Pinpoint the cell where the given text exists, returning its (X, Y) midpoint coordinate. 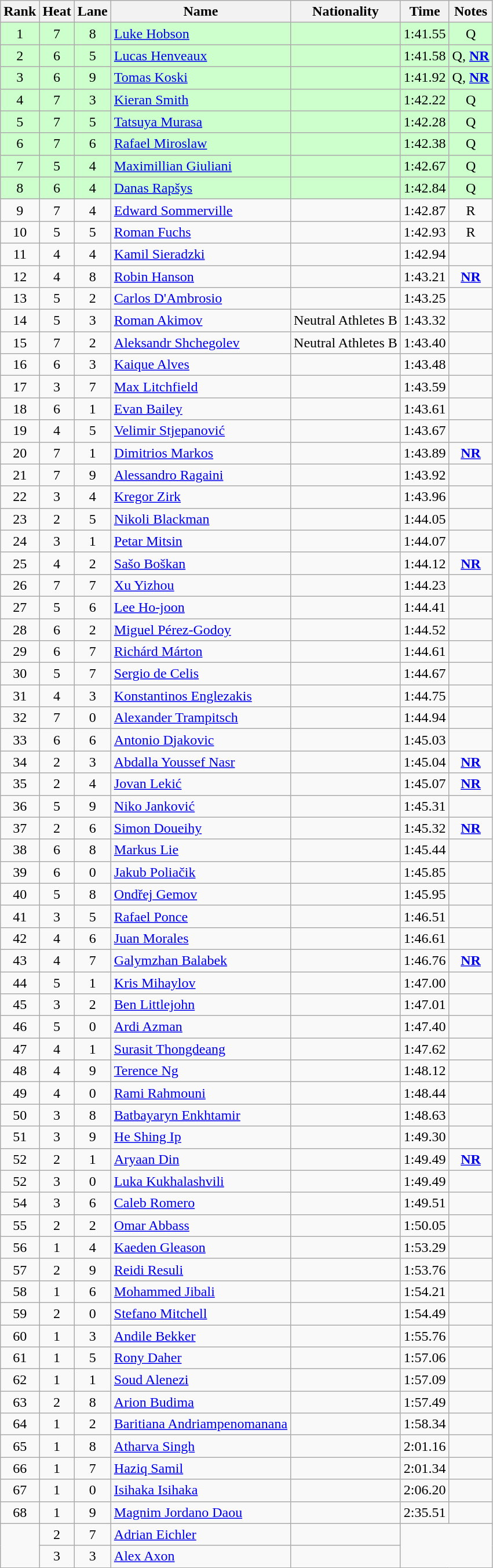
Magnim Jordano Daou (200, 1512)
36 (20, 806)
1:43.92 (425, 475)
12 (20, 277)
1:42.87 (425, 210)
Carlos D'Ambrosio (200, 299)
Markus Lie (200, 850)
1:45.31 (425, 806)
1:44.75 (425, 696)
Evan Bailey (200, 409)
Roman Fuchs (200, 232)
1:57.49 (425, 1402)
1:42.93 (425, 232)
56 (20, 1247)
Surasit Thongdeang (200, 1049)
1:43.48 (425, 365)
1:57.06 (425, 1358)
1:46.51 (425, 916)
Maximillian Giuliani (200, 166)
1:43.59 (425, 387)
48 (20, 1071)
Galymzhan Balabek (200, 960)
Aleksandr Shchegolev (200, 343)
Nationality (346, 12)
2:01.16 (425, 1446)
1:43.67 (425, 431)
1:43.61 (425, 409)
Xu Yizhou (200, 585)
47 (20, 1049)
40 (20, 894)
Rafael Miroslaw (200, 144)
1:44.67 (425, 674)
42 (20, 938)
1:42.22 (425, 100)
Nikoli Blackman (200, 519)
23 (20, 519)
Ondřej Gemov (200, 894)
1:42.94 (425, 254)
21 (20, 475)
1:49.51 (425, 1203)
27 (20, 607)
Kaique Alves (200, 365)
Ardi Azman (200, 1027)
Simon Doueihy (200, 828)
1:47.40 (425, 1027)
38 (20, 850)
1:43.96 (425, 497)
58 (20, 1291)
1:45.85 (425, 872)
Kamil Sieradzki (200, 254)
Soud Alenezi (200, 1380)
66 (20, 1468)
Edward Sommerville (200, 210)
1:41.55 (425, 34)
Jakub Poliačik (200, 872)
14 (20, 321)
1:48.63 (425, 1115)
Andile Bekker (200, 1335)
1:44.12 (425, 563)
Ben Littlejohn (200, 1005)
33 (20, 740)
1:44.05 (425, 519)
45 (20, 1005)
Heat (57, 12)
Antonio Djakovic (200, 740)
Tatsuya Murasa (200, 122)
11 (20, 254)
Kregor Zirk (200, 497)
64 (20, 1424)
17 (20, 387)
32 (20, 718)
1:41.58 (425, 56)
1:54.21 (425, 1291)
Rank (20, 12)
Mohammed Jibali (200, 1291)
1:43.40 (425, 343)
Omar Abbass (200, 1225)
1:47.62 (425, 1049)
Atharva Singh (200, 1446)
22 (20, 497)
Alessandro Ragaini (200, 475)
1:41.92 (425, 78)
Terence Ng (200, 1071)
1:42.84 (425, 188)
41 (20, 916)
1:43.25 (425, 299)
Haziq Samil (200, 1468)
63 (20, 1402)
Velimir Stjepanović (200, 431)
1:57.09 (425, 1380)
Stefano Mitchell (200, 1313)
Notes (470, 12)
Jovan Lekić (200, 784)
68 (20, 1512)
50 (20, 1115)
1:45.03 (425, 740)
1:44.23 (425, 585)
Miguel Pérez-Godoy (200, 629)
Luka Kukhalashvili (200, 1181)
26 (20, 585)
Sašo Boškan (200, 563)
1:46.61 (425, 938)
Rami Rahmouni (200, 1093)
25 (20, 563)
30 (20, 674)
37 (20, 828)
Tomas Koski (200, 78)
Luke Hobson (200, 34)
51 (20, 1137)
65 (20, 1446)
19 (20, 431)
Richárd Márton (200, 652)
1:45.04 (425, 762)
Juan Morales (200, 938)
Kris Mihaylov (200, 983)
1:43.32 (425, 321)
1:46.76 (425, 960)
1:53.76 (425, 1269)
62 (20, 1380)
Konstantinos Englezakis (200, 696)
Adrian Eichler (200, 1534)
1:43.89 (425, 453)
35 (20, 784)
1:53.29 (425, 1247)
Alexander Trampitsch (200, 718)
Lee Ho-joon (200, 607)
29 (20, 652)
1:45.32 (425, 828)
1:42.38 (425, 144)
15 (20, 343)
1:58.34 (425, 1424)
2:01.34 (425, 1468)
Rafael Ponce (200, 916)
1:42.28 (425, 122)
1:49.30 (425, 1137)
1:44.41 (425, 607)
Lane (93, 12)
Roman Akimov (200, 321)
Danas Rapšys (200, 188)
1:47.00 (425, 983)
Isihaka Isihaka (200, 1490)
61 (20, 1358)
2:06.20 (425, 1490)
Abdalla Youssef Nasr (200, 762)
54 (20, 1203)
Robin Hanson (200, 277)
Kieran Smith (200, 100)
He Shing Ip (200, 1137)
Arion Budima (200, 1402)
31 (20, 696)
46 (20, 1027)
Batbayaryn Enkhtamir (200, 1115)
Reidi Resuli (200, 1269)
10 (20, 232)
Time (425, 12)
Niko Janković (200, 806)
1:45.95 (425, 894)
1:45.07 (425, 784)
Rony Daher (200, 1358)
1:44.07 (425, 541)
1:42.67 (425, 166)
Max Litchfield (200, 387)
16 (20, 365)
18 (20, 409)
Petar Mitsin (200, 541)
Alex Axon (200, 1556)
43 (20, 960)
2:35.51 (425, 1512)
1:44.61 (425, 652)
59 (20, 1313)
Lucas Henveaux (200, 56)
55 (20, 1225)
Name (200, 12)
49 (20, 1093)
13 (20, 299)
24 (20, 541)
Caleb Romero (200, 1203)
60 (20, 1335)
Dimitrios Markos (200, 453)
39 (20, 872)
1:43.21 (425, 277)
Sergio de Celis (200, 674)
1:45.44 (425, 850)
20 (20, 453)
28 (20, 629)
57 (20, 1269)
1:54.49 (425, 1313)
1:47.01 (425, 1005)
Kaeden Gleason (200, 1247)
44 (20, 983)
1:48.12 (425, 1071)
67 (20, 1490)
Baritiana Andriampenomanana (200, 1424)
1:44.52 (425, 629)
1:50.05 (425, 1225)
34 (20, 762)
Aryaan Din (200, 1159)
1:44.94 (425, 718)
1:55.76 (425, 1335)
1:48.44 (425, 1093)
